Detect which cell encompasses the target text, then output its [X, Y] center coordinate. 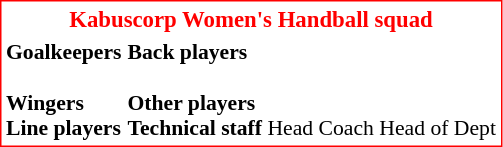
Kabuscorp Women's Handball squad [250, 19]
Goalkeepers Wingers Line players [63, 90]
Back players Other players Technical staff Head Coach Head of Dept [312, 90]
